Find where the given text appears and provide that cell's center as [X, Y] coordinate. 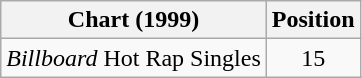
15 [313, 58]
Chart (1999) [134, 20]
Billboard Hot Rap Singles [134, 58]
Position [313, 20]
